From the cell containing the given text, extract its center point as (X, Y) coordinate. 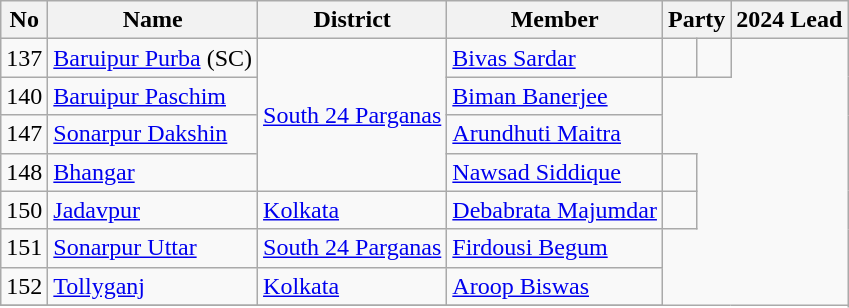
2024 Lead (790, 20)
Member (555, 20)
Party (696, 20)
140 (24, 96)
No (24, 20)
147 (24, 134)
Baruipur Purba (SC) (153, 58)
Bhangar (153, 172)
137 (24, 58)
151 (24, 248)
Jadavpur (153, 210)
Nawsad Siddique (555, 172)
District (352, 20)
Arundhuti Maitra (555, 134)
Aroop Biswas (555, 286)
148 (24, 172)
Firdousi Begum (555, 248)
152 (24, 286)
Bivas Sardar (555, 58)
Sonarpur Dakshin (153, 134)
Debabrata Majumdar (555, 210)
Sonarpur Uttar (153, 248)
Name (153, 20)
150 (24, 210)
Baruipur Paschim (153, 96)
Biman Banerjee (555, 96)
Tollyganj (153, 286)
